Find where the given text appears and provide that cell's center as [x, y] coordinate. 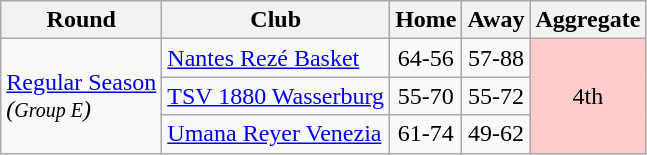
Home [426, 20]
64-56 [426, 58]
Nantes Rezé Basket [276, 58]
55-72 [496, 96]
Regular Season(Group E) [82, 96]
49-62 [496, 134]
57-88 [496, 58]
4th [588, 96]
61-74 [426, 134]
55-70 [426, 96]
Round [82, 20]
TSV 1880 Wasserburg [276, 96]
Aggregate [588, 20]
Club [276, 20]
Away [496, 20]
Umana Reyer Venezia [276, 134]
